Find where the given text appears and provide that cell's center as (x, y) coordinate. 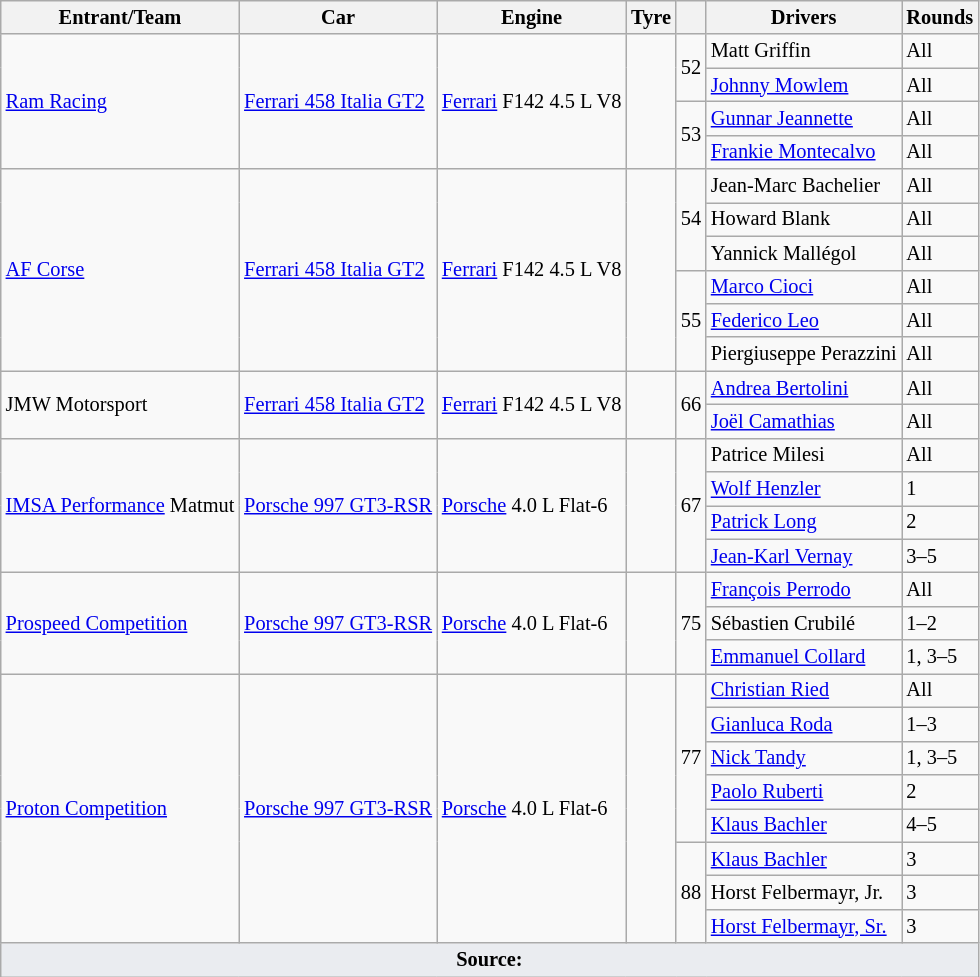
53 (691, 134)
Matt Griffin (804, 51)
Jean-Marc Bachelier (804, 186)
Prospeed Competition (120, 622)
75 (691, 622)
Joël Camathias (804, 421)
Patrice Milesi (804, 455)
77 (691, 757)
François Perrodo (804, 589)
Marco Cioci (804, 287)
Johnny Mowlem (804, 85)
Gianluca Roda (804, 724)
Entrant/Team (120, 17)
Nick Tandy (804, 758)
Paolo Ruberti (804, 791)
1–3 (940, 724)
Patrick Long (804, 522)
Proton Competition (120, 808)
Yannick Mallégol (804, 253)
Emmanuel Collard (804, 657)
Rounds (940, 17)
Sébastien Crubilé (804, 623)
Tyre (651, 17)
Gunnar Jeannette (804, 118)
Howard Blank (804, 219)
1 (940, 489)
Andrea Bertolini (804, 388)
Horst Felbermayr, Sr. (804, 926)
Federico Leo (804, 320)
55 (691, 320)
Horst Felbermayr, Jr. (804, 892)
Piergiuseppe Perazzini (804, 354)
Ram Racing (120, 102)
Car (338, 17)
66 (691, 404)
Frankie Montecalvo (804, 152)
AF Corse (120, 270)
Wolf Henzler (804, 489)
Drivers (804, 17)
Christian Ried (804, 690)
52 (691, 68)
4–5 (940, 825)
JMW Motorsport (120, 404)
54 (691, 220)
1–2 (940, 623)
Jean-Karl Vernay (804, 556)
67 (691, 506)
Source: (490, 960)
Engine (532, 17)
IMSA Performance Matmut (120, 506)
88 (691, 892)
3–5 (940, 556)
